Search for the cell housing the specified text and yield its [x, y] center coordinate. 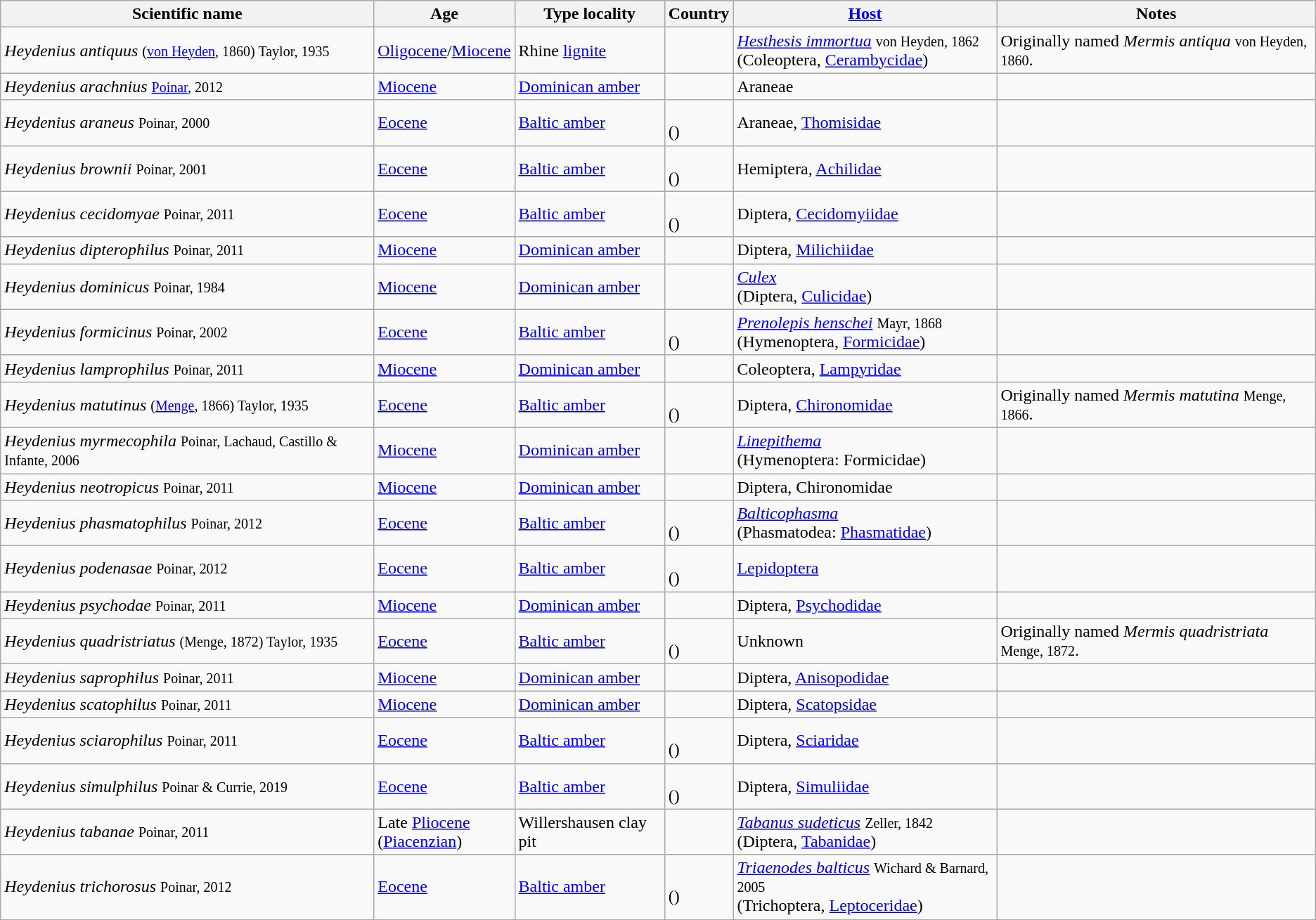
Diptera, Sciaridae [865, 741]
Heydenius formicinus Poinar, 2002 [187, 332]
Lepidoptera [865, 569]
Country [699, 14]
Heydenius dipterophilus Poinar, 2011 [187, 250]
Scientific name [187, 14]
Age [444, 14]
Diptera, Cecidomyiidae [865, 214]
Heydenius lamprophilus Poinar, 2011 [187, 368]
Heydenius phasmatophilus Poinar, 2012 [187, 523]
Originally named Mermis antiqua von Heyden, 1860. [1156, 51]
Heydenius cecidomyae Poinar, 2011 [187, 214]
Coleoptera, Lampyridae [865, 368]
Heydenius quadristriatus (Menge, 1872) Taylor, 1935 [187, 641]
Culex(Diptera, Culicidae) [865, 287]
Heydenius neotropicus Poinar, 2011 [187, 487]
Diptera, Simuliidae [865, 786]
Diptera, Anisopodidae [865, 678]
Diptera, Milichiidae [865, 250]
Notes [1156, 14]
Linepithema(Hymenoptera: Formicidae) [865, 450]
Originally named Mermis quadristriata Menge, 1872. [1156, 641]
Tabanus sudeticus Zeller, 1842(Diptera, Tabanidae) [865, 832]
Willershausen clay pit [589, 832]
Heydenius sciarophilus Poinar, 2011 [187, 741]
Prenolepis henschei Mayr, 1868(Hymenoptera, Formicidae) [865, 332]
Oligocene/Miocene [444, 51]
Heydenius psychodae Poinar, 2011 [187, 605]
Hemiptera, Achilidae [865, 169]
Diptera, Scatopsidae [865, 704]
Heydenius matutinus (Menge, 1866) Taylor, 1935 [187, 405]
Host [865, 14]
Diptera, Psychodidae [865, 605]
Rhine lignite [589, 51]
Heydenius trichorosus Poinar, 2012 [187, 887]
Heydenius brownii Poinar, 2001 [187, 169]
Late Pliocene(Piacenzian) [444, 832]
Heydenius simulphilus Poinar & Currie, 2019 [187, 786]
Heydenius arachnius Poinar, 2012 [187, 86]
Hesthesis immortua von Heyden, 1862(Coleoptera, Cerambycidae) [865, 51]
Heydenius araneus Poinar, 2000 [187, 122]
Type locality [589, 14]
Heydenius antiquus (von Heyden, 1860) Taylor, 1935 [187, 51]
Heydenius myrmecophila Poinar, Lachaud, Castillo & Infante, 2006 [187, 450]
Originally named Mermis matutina Menge, 1866. [1156, 405]
Heydenius podenasae Poinar, 2012 [187, 569]
Heydenius saprophilus Poinar, 2011 [187, 678]
Heydenius tabanae Poinar, 2011 [187, 832]
Heydenius dominicus Poinar, 1984 [187, 287]
Araneae, Thomisidae [865, 122]
Heydenius scatophilus Poinar, 2011 [187, 704]
Triaenodes balticus Wichard & Barnard, 2005(Trichoptera, Leptoceridae) [865, 887]
Araneae [865, 86]
Balticophasma(Phasmatodea: Phasmatidae) [865, 523]
Unknown [865, 641]
